Detect which cell encompasses the target text, then output its (X, Y) center coordinate. 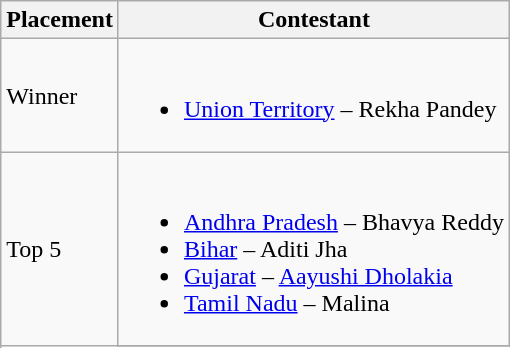
Placement (60, 20)
Union Territory – Rekha Pandey (314, 96)
Andhra Pradesh – Bhavya ReddyBihar – Aditi JhaGujarat – Aayushi DholakiaTamil Nadu – Malina (314, 249)
Contestant (314, 20)
Top 5 (60, 249)
Winner (60, 96)
